Find where the given text appears and provide that cell's center as [X, Y] coordinate. 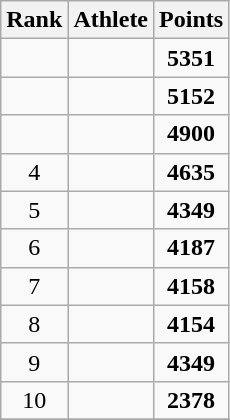
8 [34, 324]
4900 [192, 134]
4154 [192, 324]
5152 [192, 96]
9 [34, 362]
7 [34, 286]
4158 [192, 286]
4635 [192, 172]
5351 [192, 58]
Points [192, 20]
10 [34, 400]
4187 [192, 248]
Rank [34, 20]
5 [34, 210]
6 [34, 248]
2378 [192, 400]
Athlete [111, 20]
4 [34, 172]
